From the cell containing the given text, extract its center point as (X, Y) coordinate. 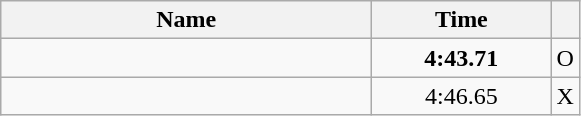
Name (186, 20)
X (565, 96)
O (565, 58)
Time (462, 20)
4:46.65 (462, 96)
4:43.71 (462, 58)
